Find where the given text appears and provide that cell's center as (X, Y) coordinate. 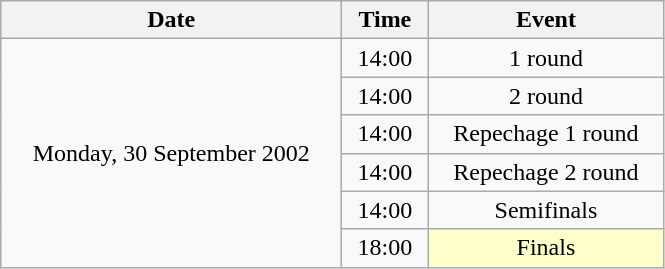
Date (172, 20)
Repechage 2 round (546, 172)
Finals (546, 248)
Time (385, 20)
Monday, 30 September 2002 (172, 153)
Semifinals (546, 210)
Repechage 1 round (546, 134)
Event (546, 20)
2 round (546, 96)
18:00 (385, 248)
1 round (546, 58)
